Pinpoint the cell where the given text exists, returning its [X, Y] midpoint coordinate. 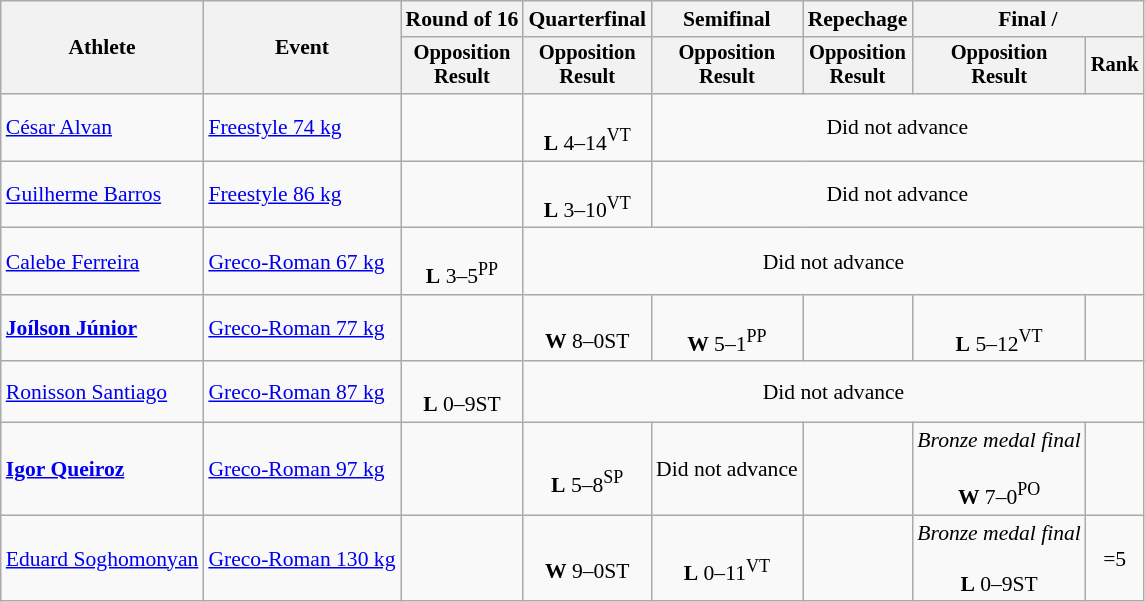
Eduard Soghomonyan [102, 558]
Repechage [858, 19]
L 3–5PP [462, 262]
Bronze medal finalL 0–9ST [999, 558]
Final / [1028, 19]
Guilherme Barros [102, 194]
Greco-Roman 130 kg [302, 558]
Joílson Júnior [102, 328]
W 5–1PP [727, 328]
Round of 16 [462, 19]
Event [302, 48]
Athlete [102, 48]
L 5–12VT [999, 328]
Bronze medal finalW 7–0PO [999, 469]
Freestyle 74 kg [302, 128]
L 0–9ST [462, 392]
Greco-Roman 67 kg [302, 262]
Greco-Roman 87 kg [302, 392]
W 9–0ST [587, 558]
Quarterfinal [587, 19]
César Alvan [102, 128]
Ronisson Santiago [102, 392]
Greco-Roman 97 kg [302, 469]
Semifinal [727, 19]
L 5–8SP [587, 469]
W 8–0ST [587, 328]
L 0–11VT [727, 558]
Calebe Ferreira [102, 262]
=5 [1115, 558]
Igor Queiroz [102, 469]
L 3–10VT [587, 194]
Freestyle 86 kg [302, 194]
L 4–14VT [587, 128]
Greco-Roman 77 kg [302, 328]
Rank [1115, 66]
